Determine the (X, Y) coordinate at the center of the cell enclosing the given text.  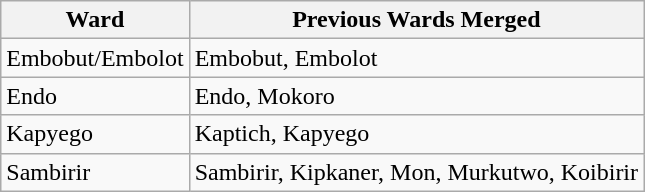
Endo, Mokoro (416, 96)
Embobut, Embolot (416, 58)
Embobut/Embolot (95, 58)
Endo (95, 96)
Ward (95, 20)
Previous Wards Merged (416, 20)
Kapyego (95, 134)
Sambirir, Kipkaner, Mon, Murkutwo, Koibirir (416, 172)
Kaptich, Kapyego (416, 134)
Sambirir (95, 172)
